Provide the [X, Y] coordinate of the cell's center where the given text is located.  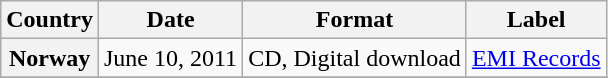
Label [536, 20]
Date [170, 20]
Format [355, 20]
Norway [50, 58]
June 10, 2011 [170, 58]
CD, Digital download [355, 58]
EMI Records [536, 58]
Country [50, 20]
